Capture the cell that displays the provided text and extract its (x, y) central coordinate. 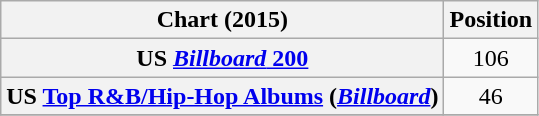
Position (491, 20)
46 (491, 96)
Chart (2015) (222, 20)
106 (491, 58)
US Top R&B/Hip-Hop Albums (Billboard) (222, 96)
US Billboard 200 (222, 58)
